Capture the cell that displays the provided text and extract its (x, y) central coordinate. 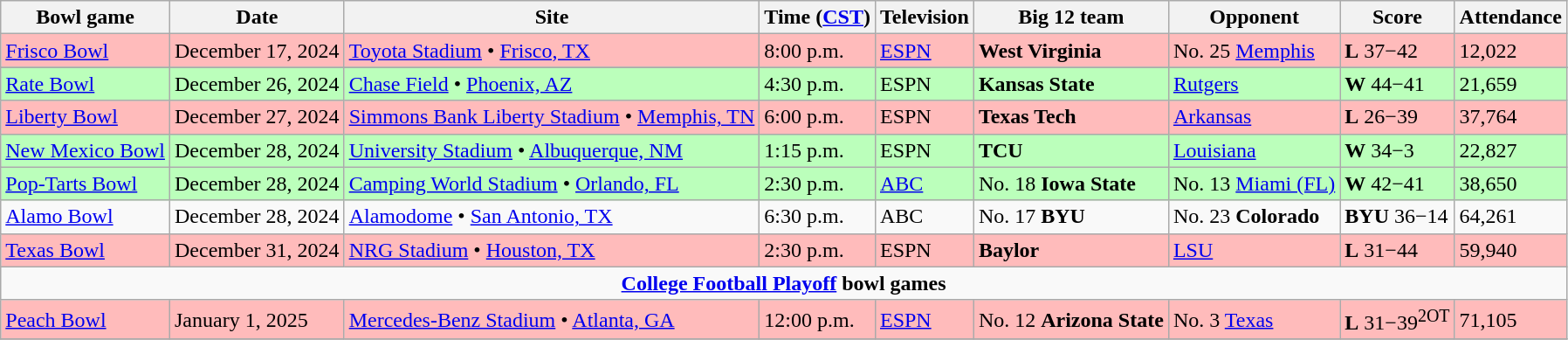
Baylor (1070, 250)
Big 12 team (1070, 17)
Pop-Tarts Bowl (86, 184)
Time (CST) (817, 17)
Camping World Stadium • Orlando, FL (552, 184)
Opponent (1254, 17)
37,764 (1510, 117)
Attendance (1510, 17)
W 42−41 (1397, 184)
L 37−42 (1397, 51)
Louisiana (1254, 150)
No. 13 Miami (FL) (1254, 184)
December 26, 2024 (257, 84)
Score (1397, 17)
January 1, 2025 (257, 320)
L 31−392OT (1397, 320)
Mercedes-Benz Stadium • Atlanta, GA (552, 320)
4:30 p.m. (817, 84)
Texas Tech (1070, 117)
8:00 p.m. (817, 51)
22,827 (1510, 150)
Kansas State (1070, 84)
No. 12 Arizona State (1070, 320)
W 34−3 (1397, 150)
21,659 (1510, 84)
No. 17 BYU (1070, 217)
TCU (1070, 150)
Date (257, 17)
New Mexico Bowl (86, 150)
W 44−41 (1397, 84)
Rutgers (1254, 84)
38,650 (1510, 184)
University Stadium • Albuquerque, NM (552, 150)
No. 3 Texas (1254, 320)
No. 18 Iowa State (1070, 184)
L 26−39 (1397, 117)
12,022 (1510, 51)
L 31−44 (1397, 250)
No. 25 Memphis (1254, 51)
December 17, 2024 (257, 51)
Television (924, 17)
LSU (1254, 250)
Site (552, 17)
Texas Bowl (86, 250)
Liberty Bowl (86, 117)
West Virginia (1070, 51)
NRG Stadium • Houston, TX (552, 250)
71,105 (1510, 320)
Simmons Bank Liberty Stadium • Memphis, TN (552, 117)
Arkansas (1254, 117)
December 31, 2024 (257, 250)
64,261 (1510, 217)
Frisco Bowl (86, 51)
BYU 36−14 (1397, 217)
Alamodome • San Antonio, TX (552, 217)
Peach Bowl (86, 320)
12:00 p.m. (817, 320)
Chase Field • Phoenix, AZ (552, 84)
Toyota Stadium • Frisco, TX (552, 51)
1:15 p.m. (817, 150)
Bowl game (86, 17)
59,940 (1510, 250)
Alamo Bowl (86, 217)
December 27, 2024 (257, 117)
No. 23 Colorado (1254, 217)
6:00 p.m. (817, 117)
College Football Playoff bowl games (784, 283)
Rate Bowl (86, 84)
6:30 p.m. (817, 217)
